For the text-containing cell, return its midpoint in (X, Y) coordinate format. 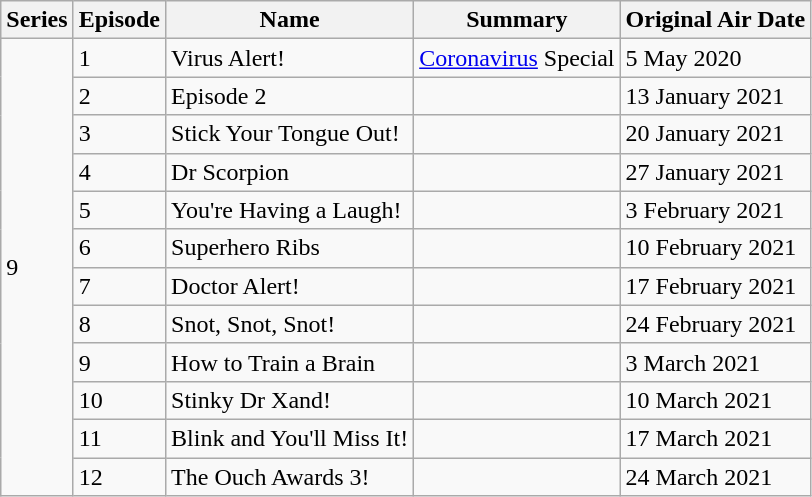
Dr Scorpion (290, 172)
Coronavirus Special (517, 58)
2 (119, 96)
Series (37, 20)
8 (119, 324)
3 March 2021 (716, 362)
Virus Alert! (290, 58)
12 (119, 477)
6 (119, 248)
3 (119, 134)
Episode 2 (290, 96)
How to Train a Brain (290, 362)
24 March 2021 (716, 477)
Doctor Alert! (290, 286)
24 February 2021 (716, 324)
Blink and You'll Miss It! (290, 438)
Stinky Dr Xand! (290, 400)
10 February 2021 (716, 248)
17 February 2021 (716, 286)
4 (119, 172)
5 May 2020 (716, 58)
Name (290, 20)
Superhero Ribs (290, 248)
The Ouch Awards 3! (290, 477)
7 (119, 286)
10 (119, 400)
17 March 2021 (716, 438)
1 (119, 58)
27 January 2021 (716, 172)
3 February 2021 (716, 210)
Stick Your Tongue Out! (290, 134)
Original Air Date (716, 20)
10 March 2021 (716, 400)
Episode (119, 20)
You're Having a Laugh! (290, 210)
Summary (517, 20)
20 January 2021 (716, 134)
13 January 2021 (716, 96)
5 (119, 210)
11 (119, 438)
Snot, Snot, Snot! (290, 324)
